Return the [X, Y] coordinate for the center point of the cell that contains the specified text.  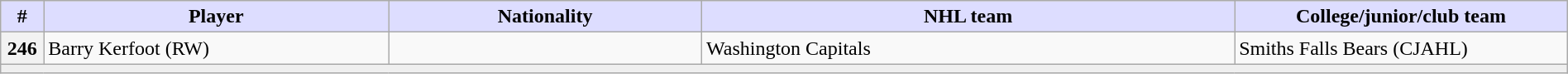
Washington Capitals [968, 48]
Barry Kerfoot (RW) [217, 48]
Smiths Falls Bears (CJAHL) [1401, 48]
Nationality [546, 17]
# [22, 17]
NHL team [968, 17]
Player [217, 17]
College/junior/club team [1401, 17]
246 [22, 48]
